Determine the (X, Y) coordinate at the center of the cell enclosing the given text.  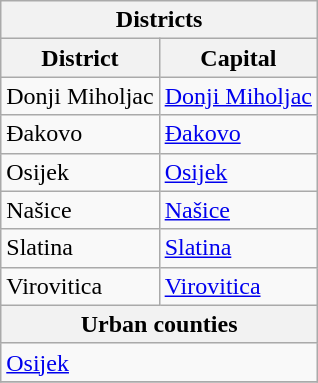
Capital (238, 58)
Urban counties (160, 324)
Districts (160, 20)
District (80, 58)
